Provide the [x, y] coordinate of the cell's center where the given text is located.  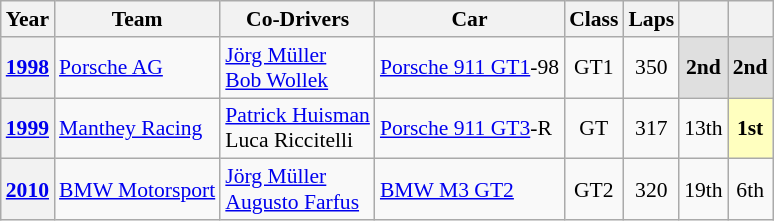
6th [750, 190]
Team [137, 19]
1st [750, 128]
Co-Drivers [298, 19]
Jörg Müller Augusto Farfus [298, 190]
19th [704, 190]
1999 [28, 128]
Manthey Racing [137, 128]
Porsche 911 GT1-98 [470, 68]
BMW M3 GT2 [470, 190]
BMW Motorsport [137, 190]
350 [651, 68]
GT1 [594, 68]
Jörg Müller Bob Wollek [298, 68]
1998 [28, 68]
Laps [651, 19]
320 [651, 190]
Porsche 911 GT3-R [470, 128]
GT2 [594, 190]
GT [594, 128]
2010 [28, 190]
13th [704, 128]
Class [594, 19]
Year [28, 19]
Car [470, 19]
Porsche AG [137, 68]
317 [651, 128]
Patrick Huisman Luca Riccitelli [298, 128]
